Pinpoint the cell where the given text exists, returning its [X, Y] midpoint coordinate. 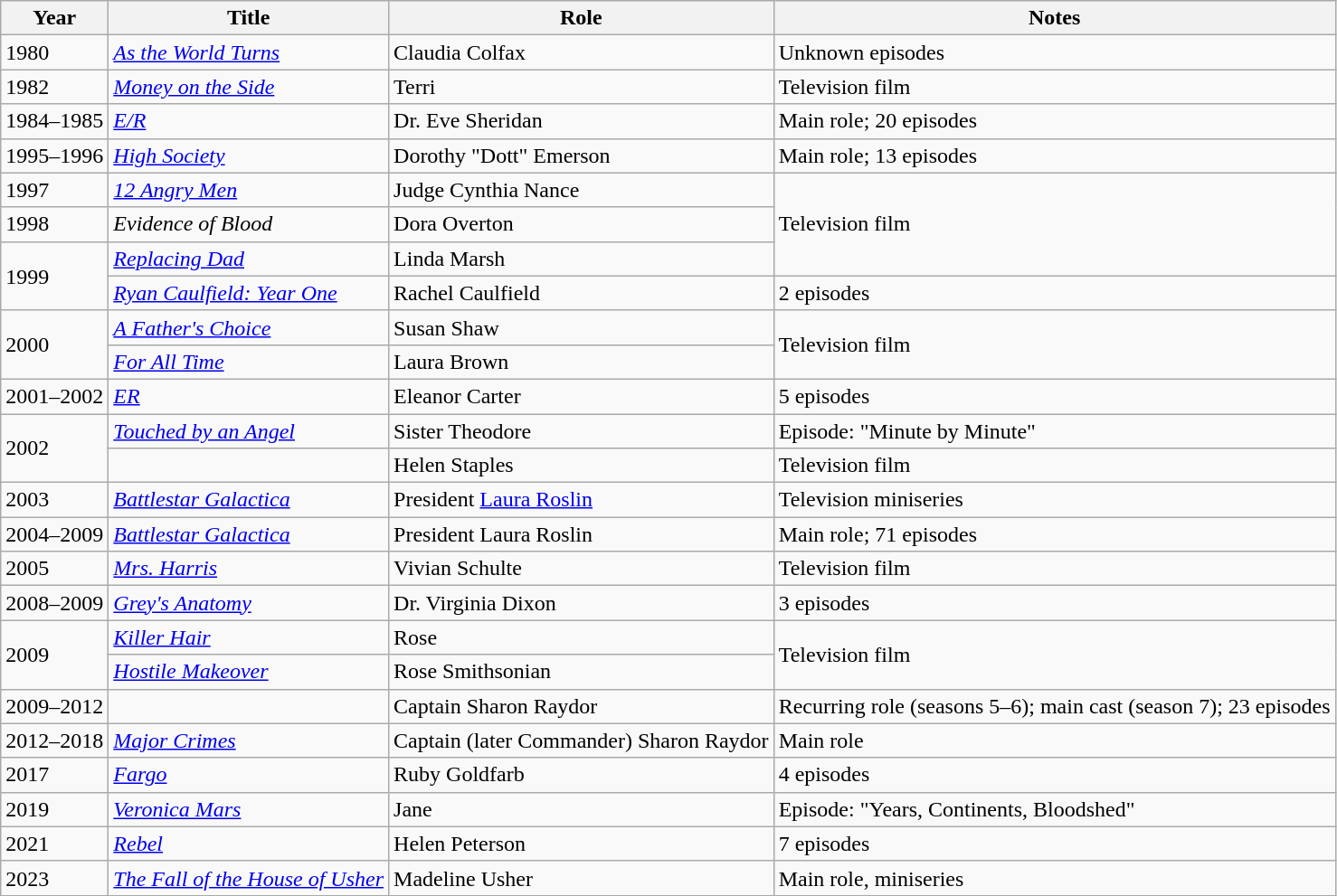
Susan Shaw [582, 327]
1984–1985 [54, 121]
2004–2009 [54, 534]
Killer Hair [249, 637]
1982 [54, 87]
Ryan Caulfield: Year One [249, 293]
Main role; 71 episodes [1055, 534]
1998 [54, 224]
Judge Cynthia Nance [582, 190]
Main role; 20 episodes [1055, 121]
Madeline Usher [582, 878]
2 episodes [1055, 293]
2019 [54, 809]
2017 [54, 775]
Main role, miniseries [1055, 878]
Ruby Goldfarb [582, 775]
Title [249, 18]
Notes [1055, 18]
5 episodes [1055, 396]
2003 [54, 500]
E/R [249, 121]
Major Crimes [249, 740]
Dora Overton [582, 224]
Terri [582, 87]
ER [249, 396]
Replacing Dad [249, 259]
Vivian Schulte [582, 569]
1999 [54, 276]
Fargo [249, 775]
2008–2009 [54, 603]
4 episodes [1055, 775]
As the World Turns [249, 52]
Episode: "Minute by Minute" [1055, 431]
Episode: "Years, Continents, Bloodshed" [1055, 809]
Unknown episodes [1055, 52]
Veronica Mars [249, 809]
Role [582, 18]
Rebel [249, 844]
Year [54, 18]
Hostile Makeover [249, 672]
2005 [54, 569]
2000 [54, 344]
Claudia Colfax [582, 52]
Linda Marsh [582, 259]
Money on the Side [249, 87]
2012–2018 [54, 740]
2009 [54, 655]
Mrs. Harris [249, 569]
2009–2012 [54, 706]
Jane [582, 809]
Recurring role (seasons 5–6); main cast (season 7); 23 episodes [1055, 706]
Grey's Anatomy [249, 603]
Dr. Eve Sheridan [582, 121]
Television miniseries [1055, 500]
1995–1996 [54, 156]
Rose Smithsonian [582, 672]
2002 [54, 448]
Helen Staples [582, 466]
Touched by an Angel [249, 431]
Eleanor Carter [582, 396]
2023 [54, 878]
Evidence of Blood [249, 224]
1980 [54, 52]
Captain Sharon Raydor [582, 706]
1997 [54, 190]
The Fall of the House of Usher [249, 878]
Sister Theodore [582, 431]
7 episodes [1055, 844]
12 Angry Men [249, 190]
Dr. Virginia Dixon [582, 603]
Main role [1055, 740]
2021 [54, 844]
2001–2002 [54, 396]
High Society [249, 156]
Captain (later Commander) Sharon Raydor [582, 740]
Helen Peterson [582, 844]
Main role; 13 episodes [1055, 156]
3 episodes [1055, 603]
Rose [582, 637]
For All Time [249, 362]
Dorothy "Dott" Emerson [582, 156]
Rachel Caulfield [582, 293]
A Father's Choice [249, 327]
Laura Brown [582, 362]
